Return the [x, y] coordinate for the center point of the cell that contains the specified text.  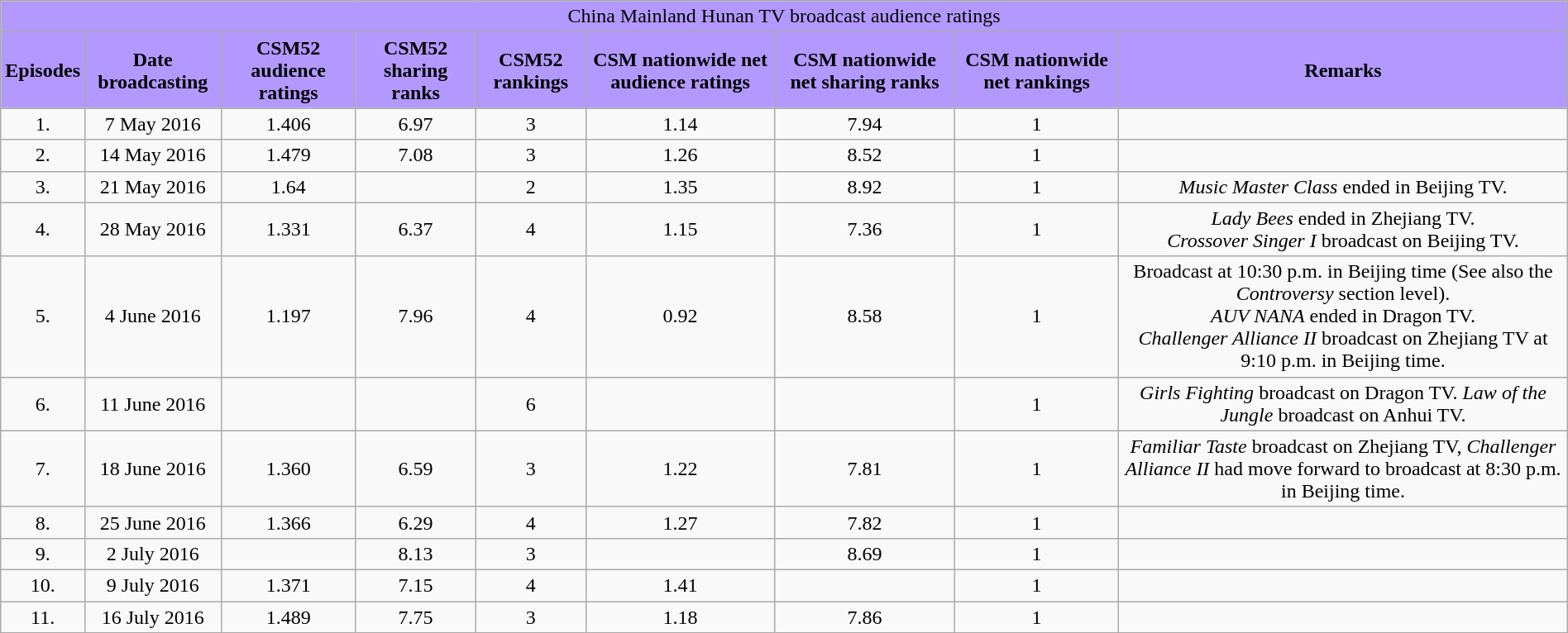
28 May 2016 [154, 230]
1.14 [681, 124]
1.22 [681, 469]
14 May 2016 [154, 155]
7.81 [865, 469]
8. [43, 522]
18 June 2016 [154, 469]
7.15 [415, 585]
Familiar Taste broadcast on Zhejiang TV, Challenger Alliance II had move forward to broadcast at 8:30 p.m. in Beijing time. [1343, 469]
CSM nationwide net sharing ranks [865, 70]
8.52 [865, 155]
Music Master Class ended in Beijing TV. [1343, 187]
7.86 [865, 617]
1.366 [288, 522]
4 June 2016 [154, 316]
7.94 [865, 124]
8.58 [865, 316]
7. [43, 469]
6.97 [415, 124]
Remarks [1343, 70]
Date broadcasting [154, 70]
1.26 [681, 155]
6.37 [415, 230]
1.479 [288, 155]
16 July 2016 [154, 617]
25 June 2016 [154, 522]
CSM nationwide net audience ratings [681, 70]
7.08 [415, 155]
7.96 [415, 316]
6. [43, 403]
1. [43, 124]
0.92 [681, 316]
8.69 [865, 554]
1.35 [681, 187]
11. [43, 617]
Episodes [43, 70]
1.360 [288, 469]
10. [43, 585]
3. [43, 187]
1.197 [288, 316]
1.406 [288, 124]
Girls Fighting broadcast on Dragon TV. Law of the Jungle broadcast on Anhui TV. [1343, 403]
8.13 [415, 554]
1.489 [288, 617]
1.64 [288, 187]
2 [531, 187]
1.18 [681, 617]
11 June 2016 [154, 403]
1.15 [681, 230]
2. [43, 155]
7 May 2016 [154, 124]
1.371 [288, 585]
9 July 2016 [154, 585]
9. [43, 554]
6 [531, 403]
4. [43, 230]
1.27 [681, 522]
Lady Bees ended in Zhejiang TV. Crossover Singer I broadcast on Beijing TV. [1343, 230]
China Mainland Hunan TV broadcast audience ratings [784, 17]
CSM52 sharing ranks [415, 70]
7.82 [865, 522]
6.59 [415, 469]
1.331 [288, 230]
CSM52 rankings [531, 70]
5. [43, 316]
21 May 2016 [154, 187]
8.92 [865, 187]
7.75 [415, 617]
CSM nationwide net rankings [1036, 70]
6.29 [415, 522]
CSM52 audience ratings [288, 70]
1.41 [681, 585]
2 July 2016 [154, 554]
7.36 [865, 230]
